For the text-containing cell, return its midpoint in [X, Y] coordinate format. 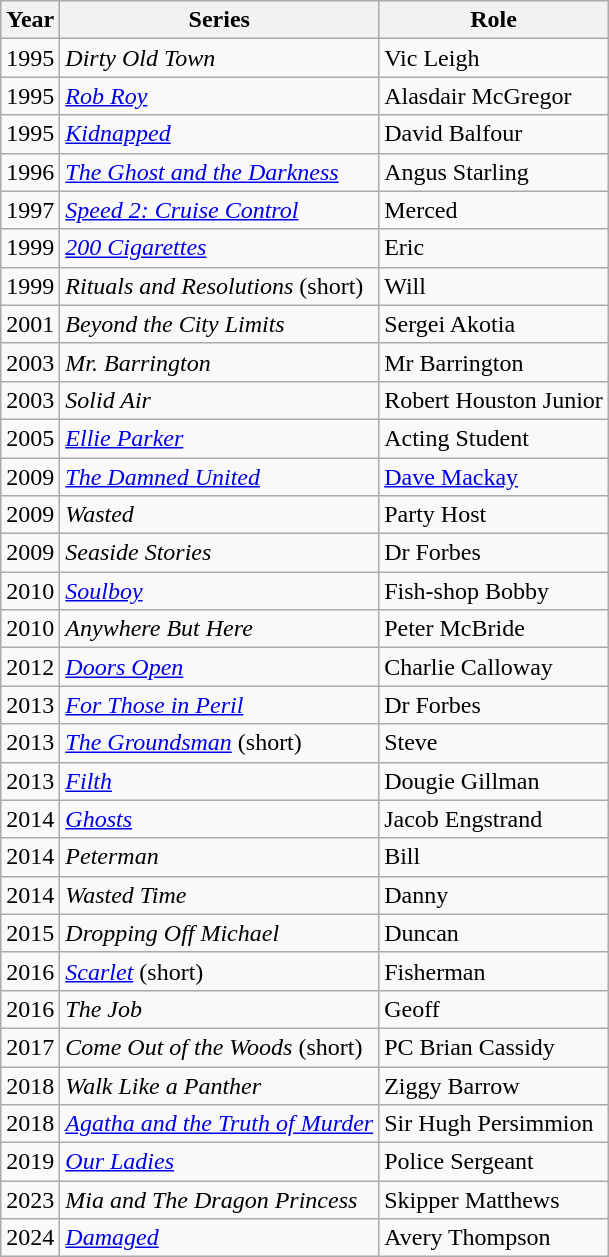
Filth [220, 781]
2012 [30, 667]
Wasted [220, 515]
Avery Thompson [494, 1238]
Speed 2: Cruise Control [220, 210]
2017 [30, 1047]
Kidnapped [220, 134]
Geoff [494, 1009]
Role [494, 20]
Merced [494, 210]
Duncan [494, 933]
2024 [30, 1238]
Acting Student [494, 438]
2005 [30, 438]
Doors Open [220, 667]
Walk Like a Panther [220, 1085]
Wasted Time [220, 895]
200 Cigarettes [220, 248]
Fish-shop Bobby [494, 591]
Vic Leigh [494, 58]
Solid Air [220, 400]
Scarlet (short) [220, 971]
David Balfour [494, 134]
Damaged [220, 1238]
Dirty Old Town [220, 58]
The Damned United [220, 477]
Seaside Stories [220, 553]
Come Out of the Woods (short) [220, 1047]
1996 [30, 172]
Anywhere But Here [220, 629]
Steve [494, 743]
Peterman [220, 857]
The Ghost and the Darkness [220, 172]
Sergei Akotia [494, 324]
2019 [30, 1162]
Dave Mackay [494, 477]
Eric [494, 248]
PC Brian Cassidy [494, 1047]
Rituals and Resolutions (short) [220, 286]
Mia and The Dragon Princess [220, 1200]
Sir Hugh Persimmion [494, 1124]
Alasdair McGregor [494, 96]
Our Ladies [220, 1162]
Series [220, 20]
Peter McBride [494, 629]
Dougie Gillman [494, 781]
Soulboy [220, 591]
Mr Barrington [494, 362]
2001 [30, 324]
2015 [30, 933]
Rob Roy [220, 96]
Police Sergeant [494, 1162]
Danny [494, 895]
Mr. Barrington [220, 362]
The Groundsman (short) [220, 743]
Angus Starling [494, 172]
Year [30, 20]
1997 [30, 210]
Party Host [494, 515]
Bill [494, 857]
Fisherman [494, 971]
Ellie Parker [220, 438]
2023 [30, 1200]
Skipper Matthews [494, 1200]
The Job [220, 1009]
Ziggy Barrow [494, 1085]
Agatha and the Truth of Murder [220, 1124]
Ghosts [220, 819]
Dropping Off Michael [220, 933]
Charlie Calloway [494, 667]
For Those in Peril [220, 705]
Robert Houston Junior [494, 400]
Beyond the City Limits [220, 324]
Jacob Engstrand [494, 819]
Will [494, 286]
